Detect which cell encompasses the target text, then output its (X, Y) center coordinate. 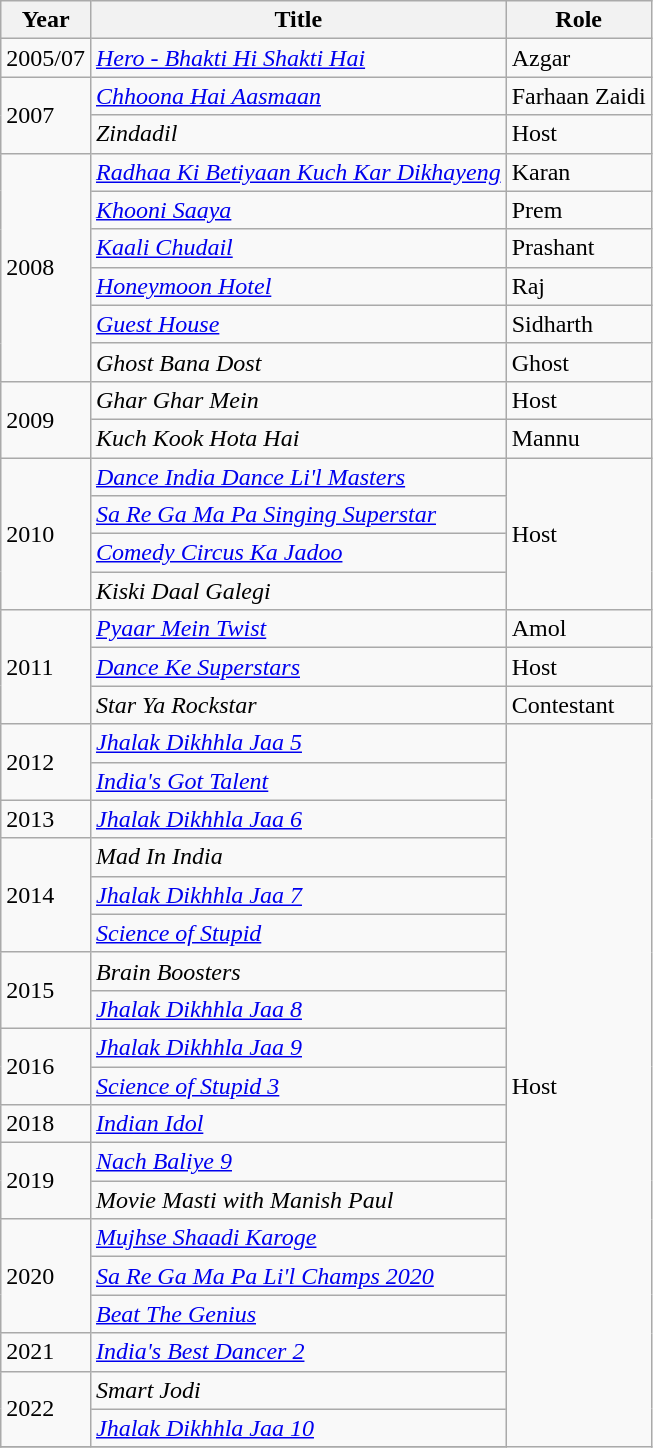
India's Got Talent (298, 781)
Year (46, 20)
Indian Idol (298, 1124)
Comedy Circus Ka Jadoo (298, 553)
2010 (46, 534)
Smart Jodi (298, 1390)
Ghost Bana Dost (298, 362)
Nach Baliye 9 (298, 1162)
Zindadil (298, 134)
India's Best Dancer 2 (298, 1352)
Dance Ke Superstars (298, 667)
Pyaar Mein Twist (298, 629)
2022 (46, 1409)
2007 (46, 115)
Brain Boosters (298, 971)
Contestant (578, 705)
2008 (46, 267)
2005/07 (46, 58)
Mad In India (298, 857)
Sa Re Ga Ma Pa Singing Superstar (298, 515)
Jhalak Dikhhla Jaa 7 (298, 895)
2020 (46, 1276)
Jhalak Dikhhla Jaa 6 (298, 819)
2013 (46, 819)
Beat The Genius (298, 1314)
Farhaan Zaidi (578, 96)
Radhaa Ki Betiyaan Kuch Kar Dikhayeng (298, 172)
Mujhse Shaadi Karoge (298, 1238)
Hero - Bhakti Hi Shakti Hai (298, 58)
Movie Masti with Manish Paul (298, 1200)
2016 (46, 1066)
Jhalak Dikhhla Jaa 5 (298, 743)
Science of Stupid 3 (298, 1085)
Jhalak Dikhhla Jaa 8 (298, 1009)
Raj (578, 286)
2014 (46, 895)
2018 (46, 1124)
Azgar (578, 58)
Science of Stupid (298, 933)
Honeymoon Hotel (298, 286)
2021 (46, 1352)
Jhalak Dikhhla Jaa 10 (298, 1428)
Dance India Dance Li'l Masters (298, 477)
Jhalak Dikhhla Jaa 9 (298, 1047)
Kaali Chudail (298, 248)
Kuch Kook Hota Hai (298, 438)
2019 (46, 1181)
2011 (46, 667)
2009 (46, 419)
Role (578, 20)
Kiski Daal Galegi (298, 591)
Chhoona Hai Aasmaan (298, 96)
Prashant (578, 248)
Prem (578, 210)
2015 (46, 990)
Mannu (578, 438)
Sa Re Ga Ma Pa Li'l Champs 2020 (298, 1276)
Khooni Saaya (298, 210)
Karan (578, 172)
Ghost (578, 362)
Ghar Ghar Mein (298, 400)
Title (298, 20)
Sidharth (578, 324)
Star Ya Rockstar (298, 705)
Amol (578, 629)
2012 (46, 762)
Guest House (298, 324)
